Output the [x, y] coordinate of the center of the cell containing the given text.  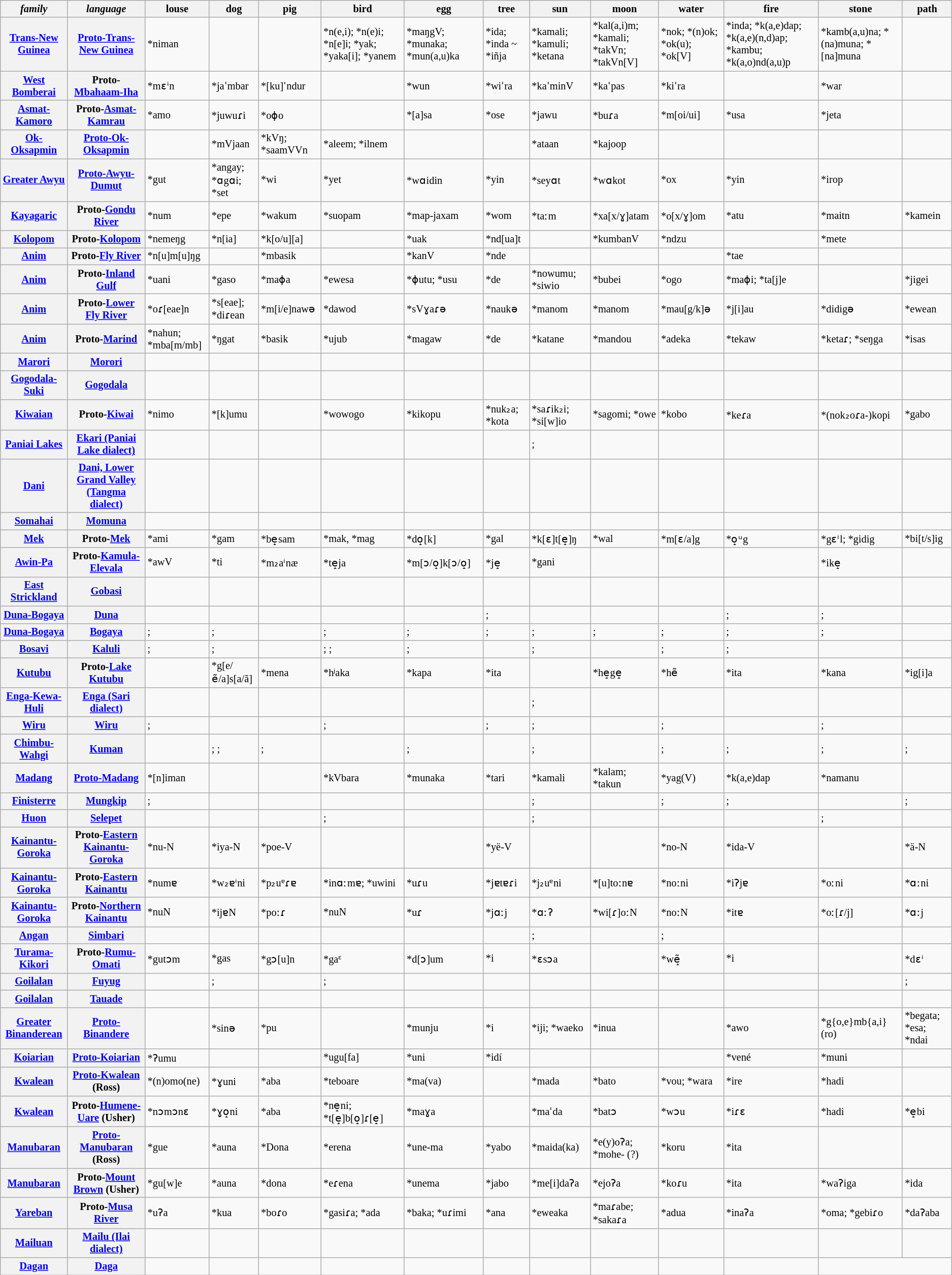
*mete [860, 239]
*iʔjɐ [771, 883]
Proto-Mek [107, 538]
*ɣo̝ni [234, 1111]
*usa [771, 115]
*mandou [625, 339]
*sagomi; *owe [625, 415]
*koru [691, 1147]
*atu [771, 216]
*te̝ja [363, 562]
*gam [234, 538]
Angan [34, 935]
*mVjaan [234, 144]
*o[x/ɣ]om [691, 216]
*wowogo [363, 415]
Turama-Kikori [34, 959]
*ne̝ni; *t[e̝]b[o̝]ɾ[e̝] [363, 1111]
*uɾ [444, 912]
Greater Binanderean [34, 1028]
*buɾa [625, 115]
*oɾ[eae]n [177, 309]
*gɔ[u]n [289, 959]
Proto-Mbahaam-Iha [107, 86]
Huon [34, 818]
*ewesa [363, 279]
*tekaw [771, 339]
*numɐ [177, 883]
*seyɑt [560, 180]
*gut [177, 180]
*suopam [363, 216]
*Dona [289, 1147]
bird [363, 9]
*ɸutu; *usu [444, 279]
*map-jaxam [444, 216]
*ida [927, 1183]
*eɾena [363, 1183]
*angay; *ɑgɑi; *set [234, 180]
*hʲaka [363, 673]
dog [234, 9]
Dani, Lower Grand Valley (Tangma dialect) [107, 486]
Proto-Awyu-Dumut [107, 180]
family [34, 9]
*k[ɛ]t[e̝]ŋ [560, 538]
*gas [234, 959]
Madang [34, 778]
*bato [625, 1081]
*gani [560, 562]
*do̝[k] [444, 538]
*ugu[fa] [363, 1058]
*jaˈmbar [234, 86]
*ida; *inda ~ *iñja [507, 44]
*kamein [927, 216]
*idí [507, 1058]
*muni [860, 1058]
Marori [34, 362]
*ire [771, 1081]
*adua [691, 1213]
*uani [177, 279]
Proto-Kolopom [107, 239]
Chimbu-Wahgi [34, 749]
*ana [507, 1213]
*inua [625, 1028]
*iɾɛ [771, 1111]
*m₂aⁱnæ [289, 562]
Morori [107, 362]
*ɣuni [234, 1081]
*nɔmɔnɛ [177, 1111]
*j[i]au [771, 309]
*g{o,e}mb{a,i}(ro) [860, 1028]
*wakum [289, 216]
*ndzu [691, 239]
Mek [34, 538]
Mailu (Ilai dialect) [107, 1243]
*ataan [560, 144]
*e̝bi [927, 1111]
*uak [444, 239]
*jɑːj [507, 912]
Ok-Oksapmin [34, 144]
*kVbara [363, 778]
*eweaka [560, 1213]
*mak, *mag [363, 538]
Proto-Koiarian [107, 1058]
*m[ɔ/o̝]k[ɔ/o̝] [444, 562]
*mena [289, 673]
*n[u]m[u]ŋg [177, 256]
*ujub [363, 339]
*bubei [625, 279]
*kal(a,i)m; *kamali; *takVn; *takVn[V] [625, 44]
*wɔu [691, 1111]
Tauade [107, 999]
Proto-Lake Kutubu [107, 673]
Kutubu [34, 673]
*yë-V [507, 847]
*war [860, 86]
*gutɔm [177, 959]
*begata; *esa; *ndai [927, 1028]
*jɐtɐɾi [507, 883]
*naukə [507, 309]
*yet [363, 180]
Kolopom [34, 239]
*inaʔa [771, 1213]
*kaˈminV [560, 86]
*ose [507, 115]
egg [444, 9]
*inɑːmɐ; *uwini [363, 883]
*namanu [860, 778]
Gogodala-Suki [34, 385]
*uni [444, 1058]
Gobasi [107, 591]
*n(e,i); *n(e)i; *n[e]i; *yak; *yaka[i]; *yanem [363, 44]
*poːɾ [289, 912]
Dagan [34, 1266]
language [107, 9]
*maɸa [289, 279]
Selepet [107, 818]
*kalam; *takun [625, 778]
*awV [177, 562]
*s[eae]; *diɾean [234, 309]
*gu[w]e [177, 1183]
*maɸi; *ta[j]e [771, 279]
Proto-Marind [107, 339]
*maitn [860, 216]
*koɾu [691, 1183]
*tari [507, 778]
West Bomberai [34, 86]
Proto-Kiwai [107, 415]
*be̝sam [289, 538]
*ä-N [927, 847]
*ewean [927, 309]
Gogodala [107, 385]
Dani [34, 486]
Fuyug [107, 981]
*gaᵋ [363, 959]
moon [625, 9]
*me[i]daʔa [560, 1183]
*ti [234, 562]
Enga-Kewa-Huli [34, 702]
*nimo [177, 415]
*[a]sa [444, 115]
Proto-Kamula-Elevala [107, 562]
*aleem; *ilnem [363, 144]
*ŋgat [234, 339]
*no-N [691, 847]
*gɛⁱl; *gidig [860, 538]
*ox [691, 180]
*(nok₂oɾa-)kopi [860, 415]
*wiˈra [507, 86]
Kaluli [107, 649]
*kumbanV [625, 239]
*mau[g/k]ə [691, 309]
*mada [560, 1081]
*jigei [927, 279]
*waʔiga [860, 1183]
*nok; *(n)ok; *ok(u); *ok[V] [691, 44]
*wɑkot [625, 180]
*ɛsɔa [560, 959]
*kaˈpas [625, 86]
*kamali; *kamuli; *ketana [560, 44]
*xa[x/ɣ]atam [625, 216]
*juwuɾi [234, 115]
Koiarian [34, 1058]
*kua [234, 1213]
*kana [860, 673]
path [927, 9]
*ɑːʔ [560, 912]
*je̝ [507, 562]
*kobo [691, 415]
*kVŋ; *saamVVn [289, 144]
*kapa [444, 673]
*sinә [234, 1028]
*[ku]ˈndur [289, 86]
Ekari (Paniai Lake dialect) [107, 444]
*jeta [860, 115]
water [691, 9]
*d[ɔ]um [444, 959]
*wun [444, 86]
*une-ma [444, 1147]
*num [177, 216]
*nuk₂a; *kota [507, 415]
Enga (Sari dialect) [107, 702]
*isas [927, 339]
*hẽ [691, 673]
*boɾo [289, 1213]
*kanV [444, 256]
Greater Awyu [34, 180]
Proto-Kwalean (Ross) [107, 1081]
Momuna [107, 521]
*ɑːj [927, 912]
*n[ia] [234, 239]
*ejoʔa [625, 1183]
*gabo [927, 415]
Proto-Gondu River [107, 216]
Duna [107, 615]
*wɑidin [444, 180]
*yabo [507, 1147]
Bosavi [34, 649]
Kayagaric [34, 216]
fire [771, 9]
*iya-N [234, 847]
*daʔaba [927, 1213]
louse [177, 9]
*noːni [691, 883]
*nemeŋg [177, 239]
Yareban [34, 1213]
Simbari [107, 935]
Proto-Trans-New Guinea [107, 44]
*erena [363, 1147]
*ʔumu [177, 1058]
Paniai Lakes [34, 444]
*sVɣaɾə [444, 309]
*keɾa [771, 415]
*dona [289, 1183]
*kikopu [444, 415]
*jawu [560, 115]
*taːm [560, 216]
Mailuan [34, 1243]
*wi [289, 180]
stone [860, 9]
*batɔ [625, 1111]
*ijɐN [234, 912]
*m[i/e]nawə [289, 309]
*epe [234, 216]
*itɐ [771, 912]
*m[ɛ/a]g [691, 538]
Proto-Lower Fly River [107, 309]
*katane [560, 339]
*saɾik₂i; *si[w]io [560, 415]
Proto-Binandere [107, 1028]
*dawod [363, 309]
Somahai [34, 521]
Bogaya [107, 632]
*poe-V [289, 847]
*niman [177, 44]
*ig[i]a [927, 673]
*e(y)oʔa; *mohe- (?) [625, 1147]
*g[e/ẽ/a]s[a/ã] [234, 673]
*tae [771, 256]
*kamb(a,u)na; *(na)muna; *[na]muna [860, 44]
Awin-Pa [34, 562]
*vené [771, 1058]
Proto-Eastern Kainantu-Goroka [107, 847]
*gue [177, 1147]
*adeka [691, 339]
*mɛⁱn [177, 86]
*maŋgV; *munaka; *mun(a,u)ka [444, 44]
*magaw [444, 339]
*maida(ka) [560, 1147]
*maɣa [444, 1111]
Proto-Madang [107, 778]
*[n]iman [177, 778]
Proto-Ok-Oksapmin [107, 144]
*gasiɾa; *ada [363, 1213]
*jabo [507, 1183]
*maɾabe; *sakaɾa [625, 1213]
*[k]umu [234, 415]
*nahun; *mba[m/mb] [177, 339]
*oma; *gebiɾo [860, 1213]
*w₂ɐⁱni [234, 883]
*irop [860, 180]
*ketaɾ; *seŋga [860, 339]
*teboare [363, 1081]
*awo [771, 1028]
Proto-Eastern Kainantu [107, 883]
*kiˈra [691, 86]
*oː[ɾ/j] [860, 912]
*uɾu [444, 883]
Proto-Manubaran (Ross) [107, 1147]
*inda; *k(a,e)dap; *k(a,e)(n,d)ap; *kambu; *k(a,o)nd(a,u)p [771, 44]
*basik [289, 339]
*oɸo [289, 115]
*k[o/u][a] [289, 239]
*iji; *waeko [560, 1028]
Kuman [107, 749]
*munju [444, 1028]
*amo [177, 115]
Proto-Humene-Uare (Usher) [107, 1111]
*he̝ge̝ [625, 673]
Proto-Inland Gulf [107, 279]
*didigə [860, 309]
*oːni [860, 883]
*k(a,e)dap [771, 778]
*ami [177, 538]
*gaso [234, 279]
sun [560, 9]
Finisterre [34, 801]
*bi[t/s]ig [927, 538]
*pu [289, 1028]
*kajoop [625, 144]
*unema [444, 1183]
*p₂uᵄɾɐ [289, 883]
*wom [507, 216]
Proto-Mount Brown (Usher) [107, 1183]
Proto-Musa River [107, 1213]
Trans-New Guinea [34, 44]
Mungkip [107, 801]
*dɛⁱ [927, 959]
tree [507, 9]
Asmat-Kamoro [34, 115]
*yag(V) [691, 778]
Kiwaian [34, 415]
*wi[ɾ]oːN [625, 912]
*maˈda [560, 1111]
*noːN [691, 912]
*(n)omo(ne) [177, 1081]
*kamali [560, 778]
*j₂uᵄni [560, 883]
Daga [107, 1266]
Proto-Rumu-Omati [107, 959]
*wẽ̝ [691, 959]
*mbasik [289, 256]
Proto-Asmat-Kamrau [107, 115]
*nu-N [177, 847]
*ike̝ [860, 562]
*ogo [691, 279]
*ma(va) [444, 1081]
*munaka [444, 778]
*vou; *wara [691, 1081]
*ida-V [771, 847]
*nowumu; *siwio [560, 279]
East Strickland [34, 591]
*o̝ᵘg [771, 538]
Proto-Fly River [107, 256]
*ɑːni [927, 883]
*nde [507, 256]
*gal [507, 538]
*wal [625, 538]
*[u]toːnɐ [625, 883]
*baka; *uɾimi [444, 1213]
*m[oi/ui] [691, 115]
*nd[ua]t [507, 239]
pig [289, 9]
Proto-Northern Kainantu [107, 912]
*uʔa [177, 1213]
